Pinpoint the cell where the given text exists, returning its [x, y] midpoint coordinate. 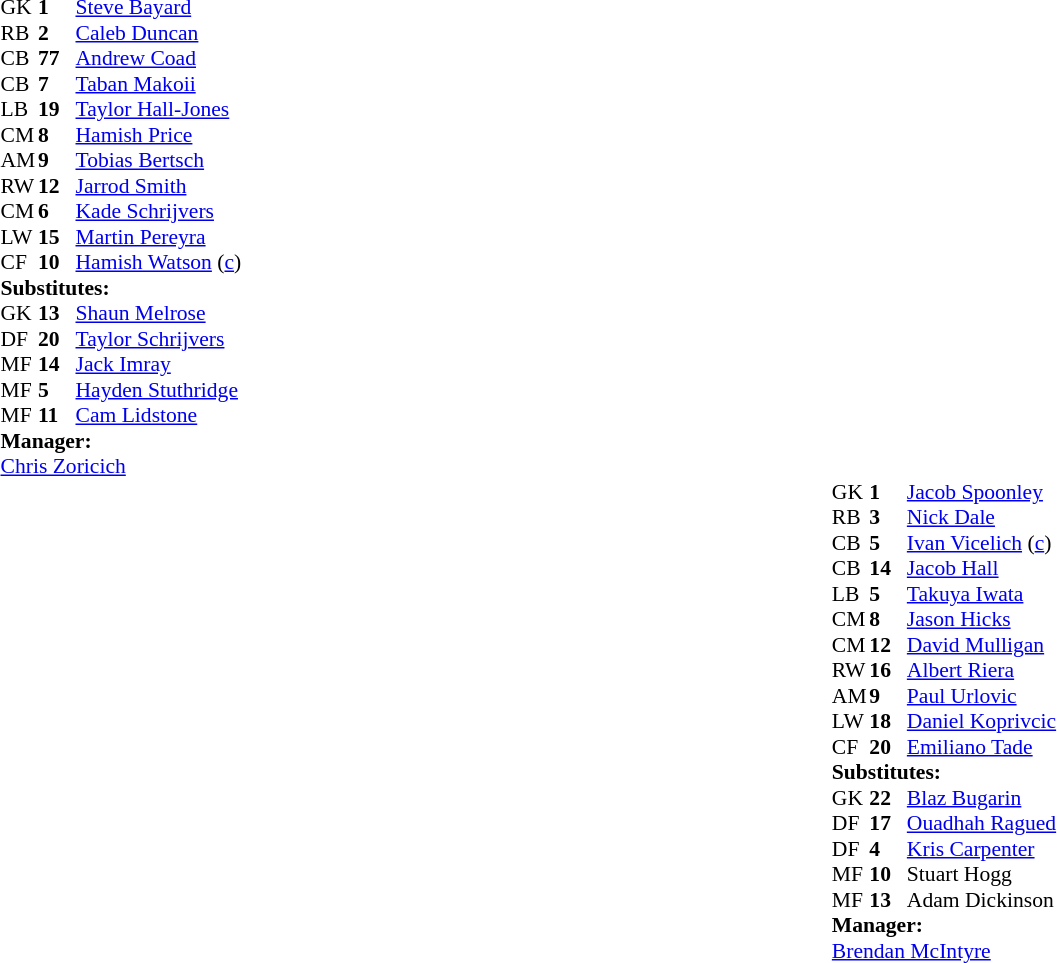
Takuya Iwata [982, 594]
Ouadhah Ragued [982, 823]
Chris Zoricich [120, 467]
7 [57, 84]
David Mulligan [982, 645]
77 [57, 59]
Blaz Bugarin [982, 798]
16 [888, 671]
Tobias Bertsch [159, 161]
Ivan Vicelich (c) [982, 543]
Cam Lidstone [159, 415]
Taylor Hall-Jones [159, 109]
15 [57, 237]
Hamish Watson (c) [159, 263]
2 [57, 33]
11 [57, 415]
Nick Dale [982, 517]
Emiliano Tade [982, 747]
Caleb Duncan [159, 33]
Kade Schrijvers [159, 211]
Jacob Spoonley [982, 492]
4 [888, 849]
19 [57, 109]
Jack Imray [159, 365]
Paul Urlovic [982, 696]
Stuart Hogg [982, 875]
Daniel Koprivcic [982, 721]
Adam Dickinson [982, 900]
Hayden Stuthridge [159, 390]
Andrew Coad [159, 59]
Hamish Price [159, 135]
Shaun Melrose [159, 313]
22 [888, 798]
6 [57, 211]
Jarrod Smith [159, 186]
18 [888, 721]
Kris Carpenter [982, 849]
Jason Hicks [982, 619]
Taban Makoii [159, 84]
3 [888, 517]
17 [888, 823]
1 [888, 492]
Albert Riera [982, 671]
Martin Pereyra [159, 237]
Jacob Hall [982, 569]
Taylor Schrijvers [159, 339]
